Scan for the cell matching the given text and deliver its (X, Y) coordinate at center. 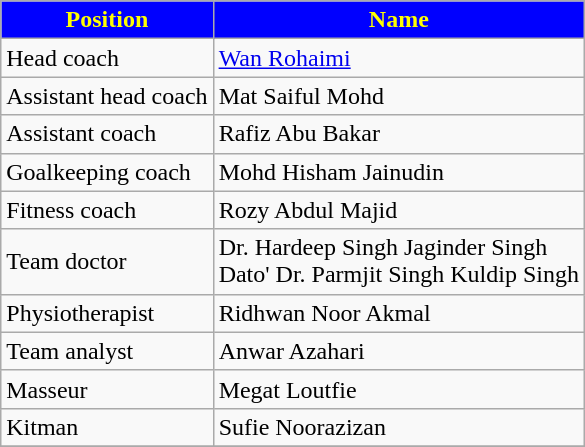
Physiotherapist (107, 313)
Anwar Azahari (398, 351)
Fitness coach (107, 210)
Megat Loutfie (398, 389)
Team analyst (107, 351)
Head coach (107, 58)
Mohd Hisham Jainudin (398, 172)
Rafiz Abu Bakar (398, 134)
Wan Rohaimi (398, 58)
Masseur (107, 389)
Rozy Abdul Majid (398, 210)
Goalkeeping coach (107, 172)
Ridhwan Noor Akmal (398, 313)
Assistant head coach (107, 96)
Mat Saiful Mohd (398, 96)
Position (107, 20)
Kitman (107, 427)
Sufie Noorazizan (398, 427)
Dr. Hardeep Singh Jaginder Singh Dato' Dr. Parmjit Singh Kuldip Singh (398, 262)
Assistant coach (107, 134)
Team doctor (107, 262)
Name (398, 20)
